Detect which cell encompasses the target text, then output its [x, y] center coordinate. 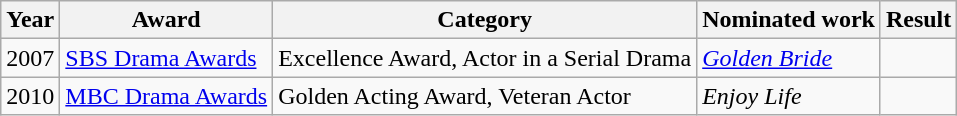
Category [485, 20]
Excellence Award, Actor in a Serial Drama [485, 58]
Year [30, 20]
2010 [30, 96]
2007 [30, 58]
Result [918, 20]
Award [166, 20]
Nominated work [789, 20]
Golden Bride [789, 58]
Golden Acting Award, Veteran Actor [485, 96]
Enjoy Life [789, 96]
SBS Drama Awards [166, 58]
MBC Drama Awards [166, 96]
